From the cell containing the given text, extract its center point as [X, Y] coordinate. 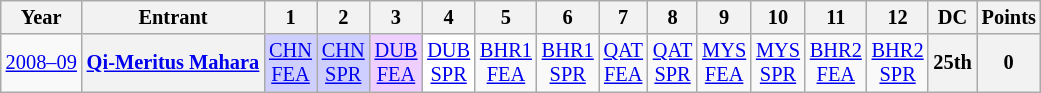
2 [344, 17]
9 [724, 17]
MYSSPR [778, 63]
Qi-Meritus Mahara [173, 63]
BHR1FEA [506, 63]
0 [1009, 63]
MYSFEA [724, 63]
7 [624, 17]
BHR2SPR [898, 63]
1 [290, 17]
6 [568, 17]
BHR2FEA [836, 63]
Year [42, 17]
25th [952, 63]
CHNFEA [290, 63]
4 [448, 17]
DUBSPR [448, 63]
QATSPR [672, 63]
CHNSPR [344, 63]
5 [506, 17]
DUBFEA [396, 63]
8 [672, 17]
10 [778, 17]
Points [1009, 17]
DC [952, 17]
BHR1SPR [568, 63]
11 [836, 17]
QATFEA [624, 63]
3 [396, 17]
Entrant [173, 17]
12 [898, 17]
2008–09 [42, 63]
